Identify which cell holds the provided text, then report its (x, y) central coordinate. 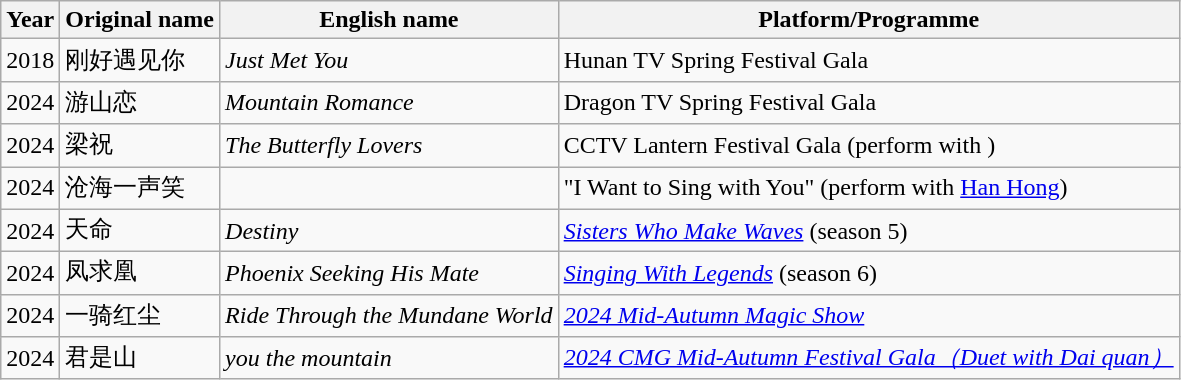
Original name (140, 20)
一骑红尘 (140, 316)
Hunan TV Spring Festival Gala (868, 60)
you the mountain (390, 358)
Singing With Legends (season 6) (868, 274)
天命 (140, 230)
Year (30, 20)
Destiny (390, 230)
2024 Mid-Autumn Magic Show (868, 316)
Mountain Romance (390, 102)
刚好遇见你 (140, 60)
游山恋 (140, 102)
Phoenix Seeking His Mate (390, 274)
Platform/Programme (868, 20)
Dragon TV Spring Festival Gala (868, 102)
2018 (30, 60)
CCTV Lantern Festival Gala (perform with ) (868, 146)
Just Met You (390, 60)
Sisters Who Make Waves (season 5) (868, 230)
梁祝 (140, 146)
2024 CMG Mid-Autumn Festival Gala（Duet with Dai quan） (868, 358)
凤求凰 (140, 274)
沧海一声笑 (140, 188)
"I Want to Sing with You" (perform with Han Hong) (868, 188)
English name (390, 20)
The Butterfly Lovers (390, 146)
君是山 (140, 358)
Ride Through the Mundane World (390, 316)
